Capture the cell that displays the provided text and extract its [x, y] central coordinate. 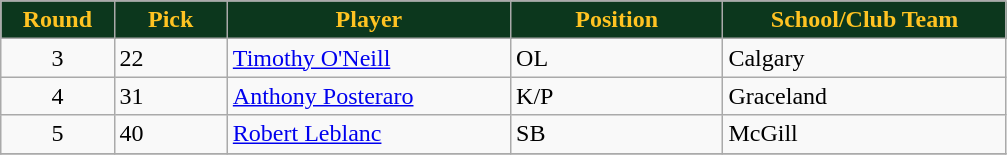
4 [58, 96]
School/Club Team [864, 20]
Pick [170, 20]
McGill [864, 134]
Position [617, 20]
22 [170, 58]
3 [58, 58]
Player [368, 20]
SB [617, 134]
Timothy O'Neill [368, 58]
Anthony Posteraro [368, 96]
40 [170, 134]
K/P [617, 96]
Graceland [864, 96]
31 [170, 96]
Round [58, 20]
5 [58, 134]
Robert Leblanc [368, 134]
OL [617, 58]
Calgary [864, 58]
